Pinpoint the cell where the given text exists, returning its (X, Y) midpoint coordinate. 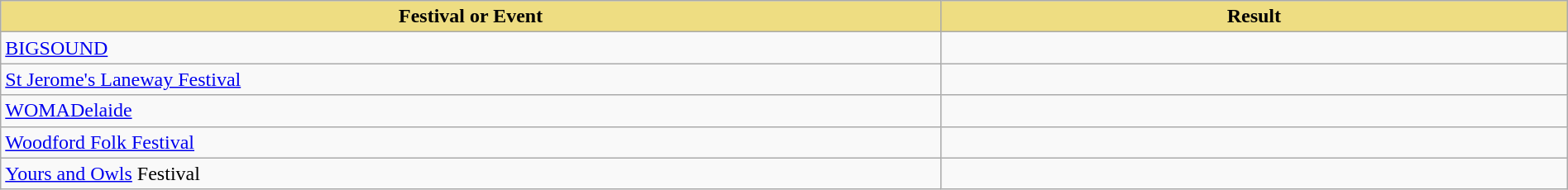
Result (1254, 17)
Woodford Folk Festival (471, 142)
WOMADelaide (471, 111)
Festival or Event (471, 17)
Yours and Owls Festival (471, 173)
St Jerome's Laneway Festival (471, 79)
BIGSOUND (471, 48)
